From the cell containing the given text, extract its center point as (x, y) coordinate. 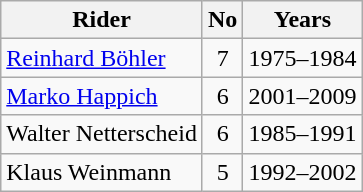
1975–1984 (302, 58)
Years (302, 20)
2001–2009 (302, 96)
Klaus Weinmann (102, 172)
Rider (102, 20)
7 (222, 58)
Reinhard Böhler (102, 58)
No (222, 20)
1985–1991 (302, 134)
Walter Netterscheid (102, 134)
1992–2002 (302, 172)
5 (222, 172)
Marko Happich (102, 96)
